Output the [X, Y] coordinate of the center of the cell containing the given text.  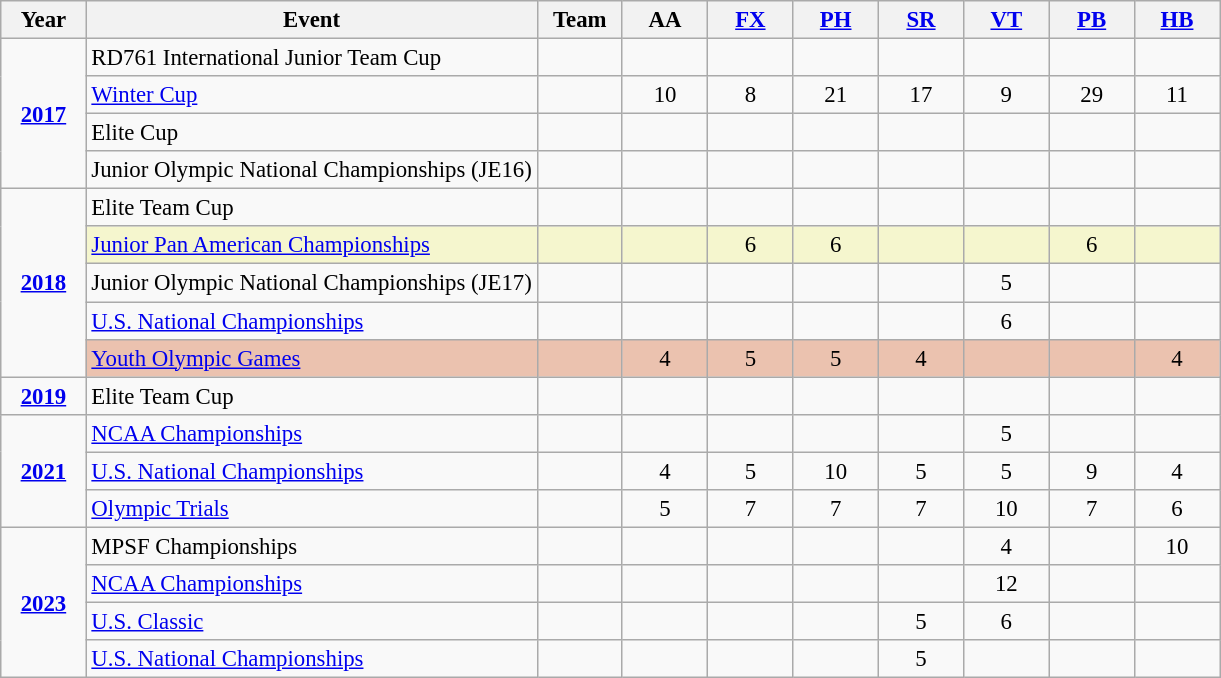
Youth Olympic Games [312, 358]
29 [1092, 95]
Junior Olympic National Championships (JE17) [312, 283]
Event [312, 20]
FX [750, 20]
2023 [44, 602]
Olympic Trials [312, 509]
PH [836, 20]
VT [1006, 20]
2021 [44, 470]
Elite Cup [312, 133]
RD761 International Junior Team Cup [312, 58]
21 [836, 95]
U.S. Classic [312, 621]
11 [1176, 95]
17 [920, 95]
Junior Pan American Championships [312, 245]
2019 [44, 396]
PB [1092, 20]
Team [580, 20]
Year [44, 20]
SR [920, 20]
AA [664, 20]
12 [1006, 584]
8 [750, 95]
2018 [44, 283]
Junior Olympic National Championships (JE16) [312, 170]
Winter Cup [312, 95]
2017 [44, 114]
HB [1176, 20]
MPSF Championships [312, 546]
